Pinpoint the cell where the given text exists, returning its [X, Y] midpoint coordinate. 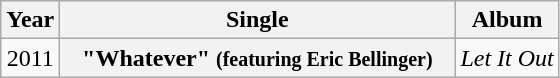
Single [258, 20]
Album [507, 20]
"Whatever" (featuring Eric Bellinger) [258, 58]
2011 [30, 58]
Year [30, 20]
Let It Out [507, 58]
